Detect which cell encompasses the target text, then output its [X, Y] center coordinate. 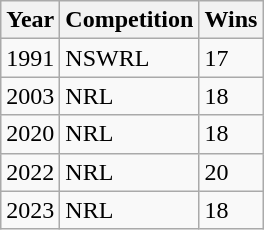
Competition [130, 20]
2022 [30, 172]
Year [30, 20]
NSWRL [130, 58]
2020 [30, 134]
1991 [30, 58]
20 [231, 172]
2023 [30, 210]
17 [231, 58]
2003 [30, 96]
Wins [231, 20]
